Search for the cell housing the specified text and yield its [X, Y] center coordinate. 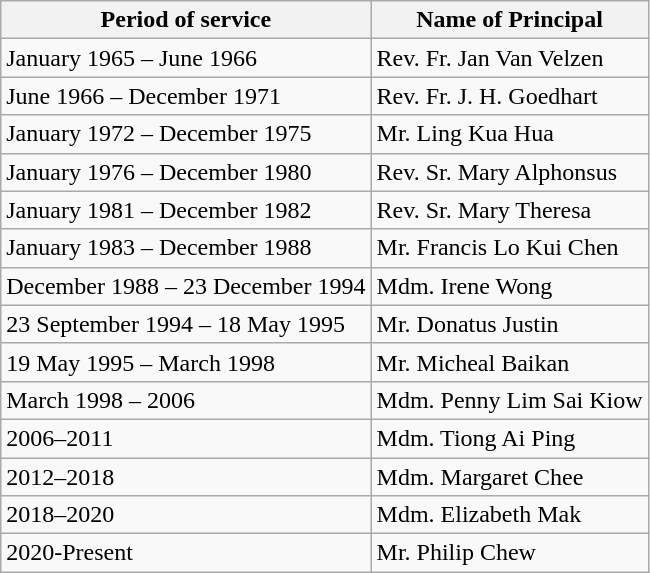
Name of Principal [510, 20]
19 May 1995 – March 1998 [186, 362]
January 1965 – June 1966 [186, 58]
January 1981 – December 1982 [186, 210]
23 September 1994 – 18 May 1995 [186, 324]
Mr. Francis Lo Kui Chen [510, 248]
Mdm. Tiong Ai Ping [510, 438]
Mdm. Margaret Chee [510, 477]
January 1983 – December 1988 [186, 248]
Mdm. Penny Lim Sai Kiow [510, 400]
January 1972 – December 1975 [186, 134]
Rev. Fr. J. H. Goedhart [510, 96]
Mr. Philip Chew [510, 553]
Mr. Donatus Justin [510, 324]
Rev. Sr. Mary Theresa [510, 210]
2020-Present [186, 553]
Rev. Sr. Mary Alphonsus [510, 172]
2018–2020 [186, 515]
2012–2018 [186, 477]
June 1966 – December 1971 [186, 96]
Period of service [186, 20]
January 1976 – December 1980 [186, 172]
Rev. Fr. Jan Van Velzen [510, 58]
Mdm. Elizabeth Mak [510, 515]
December 1988 – 23 December 1994 [186, 286]
2006–2011 [186, 438]
Mr. Ling Kua Hua [510, 134]
Mr. Micheal Baikan [510, 362]
Mdm. Irene Wong [510, 286]
March 1998 – 2006 [186, 400]
